Identify which cell holds the provided text, then report its (x, y) central coordinate. 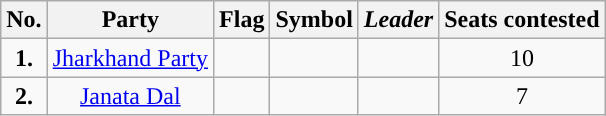
7 (522, 96)
Janata Dal (130, 96)
1. (24, 58)
No. (24, 20)
Party (130, 20)
Symbol (314, 20)
10 (522, 58)
Jharkhand Party (130, 58)
Flag (242, 20)
Leader (398, 20)
Seats contested (522, 20)
2. (24, 96)
